Capture the cell that displays the provided text and extract its [X, Y] central coordinate. 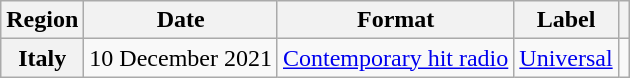
Label [566, 20]
Region [42, 20]
10 December 2021 [181, 58]
Contemporary hit radio [395, 58]
Format [395, 20]
Date [181, 20]
Italy [42, 58]
Universal [566, 58]
